Output the (X, Y) coordinate of the center of the cell containing the given text.  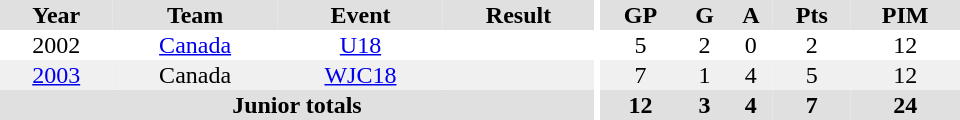
Result (518, 15)
U18 (360, 45)
24 (905, 105)
A (750, 15)
Year (56, 15)
2002 (56, 45)
3 (705, 105)
Pts (812, 15)
Junior totals (297, 105)
Team (194, 15)
GP (640, 15)
Event (360, 15)
PIM (905, 15)
0 (750, 45)
G (705, 15)
WJC18 (360, 75)
2003 (56, 75)
1 (705, 75)
